Output the [X, Y] coordinate of the center of the cell containing the given text.  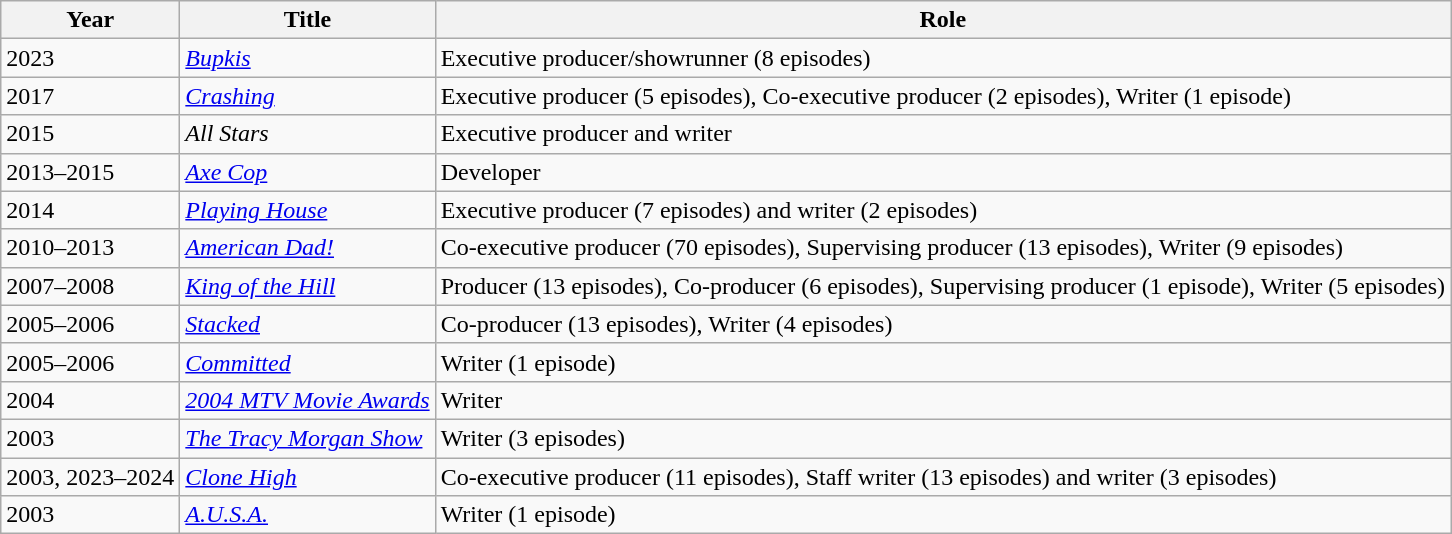
2017 [90, 96]
Stacked [308, 324]
2010–2013 [90, 248]
Playing House [308, 210]
Writer [942, 400]
2004 MTV Movie Awards [308, 400]
Co-executive producer (70 episodes), Supervising producer (13 episodes), Writer (9 episodes) [942, 248]
Writer (3 episodes) [942, 438]
King of the Hill [308, 286]
Role [942, 20]
Executive producer and writer [942, 134]
2004 [90, 400]
Executive producer (5 episodes), Co-executive producer (2 episodes), Writer (1 episode) [942, 96]
Co-executive producer (11 episodes), Staff writer (13 episodes) and writer (3 episodes) [942, 477]
Co-producer (13 episodes), Writer (4 episodes) [942, 324]
Year [90, 20]
Clone High [308, 477]
Crashing [308, 96]
A.U.S.A. [308, 515]
All Stars [308, 134]
Axe Cop [308, 172]
American Dad! [308, 248]
Executive producer/showrunner (8 episodes) [942, 58]
Developer [942, 172]
Committed [308, 362]
2003, 2023–2024 [90, 477]
Producer (13 episodes), Co-producer (6 episodes), Supervising producer (1 episode), Writer (5 episodes) [942, 286]
2015 [90, 134]
Bupkis [308, 58]
The Tracy Morgan Show [308, 438]
Title [308, 20]
2023 [90, 58]
Executive producer (7 episodes) and writer (2 episodes) [942, 210]
2014 [90, 210]
2007–2008 [90, 286]
2013–2015 [90, 172]
